For the text-containing cell, return its midpoint in [X, Y] coordinate format. 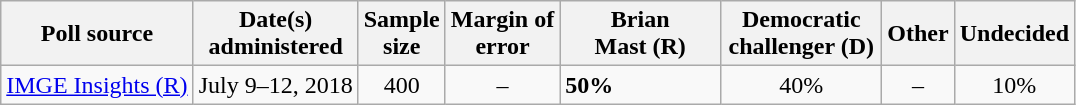
Democraticchallenger (D) [802, 34]
July 9–12, 2018 [276, 85]
Margin oferror [502, 34]
400 [402, 85]
IMGE Insights (R) [97, 85]
Date(s)administered [276, 34]
BrianMast (R) [640, 34]
Samplesize [402, 34]
Other [918, 34]
50% [640, 85]
Undecided [1014, 34]
Poll source [97, 34]
40% [802, 85]
10% [1014, 85]
